Return the [x, y] coordinate for the center point of the cell that contains the specified text.  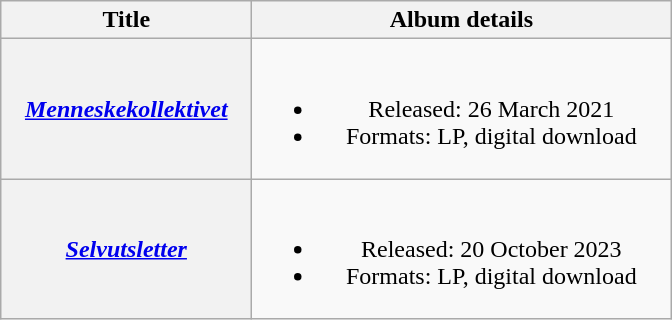
Title [126, 20]
Released: 26 March 2021Formats: LP, digital download [462, 109]
Released: 20 October 2023Formats: LP, digital download [462, 249]
Selvutsletter [126, 249]
Album details [462, 20]
Menneskekollektivet [126, 109]
